Return the (x, y) coordinate for the center point of the cell that contains the specified text.  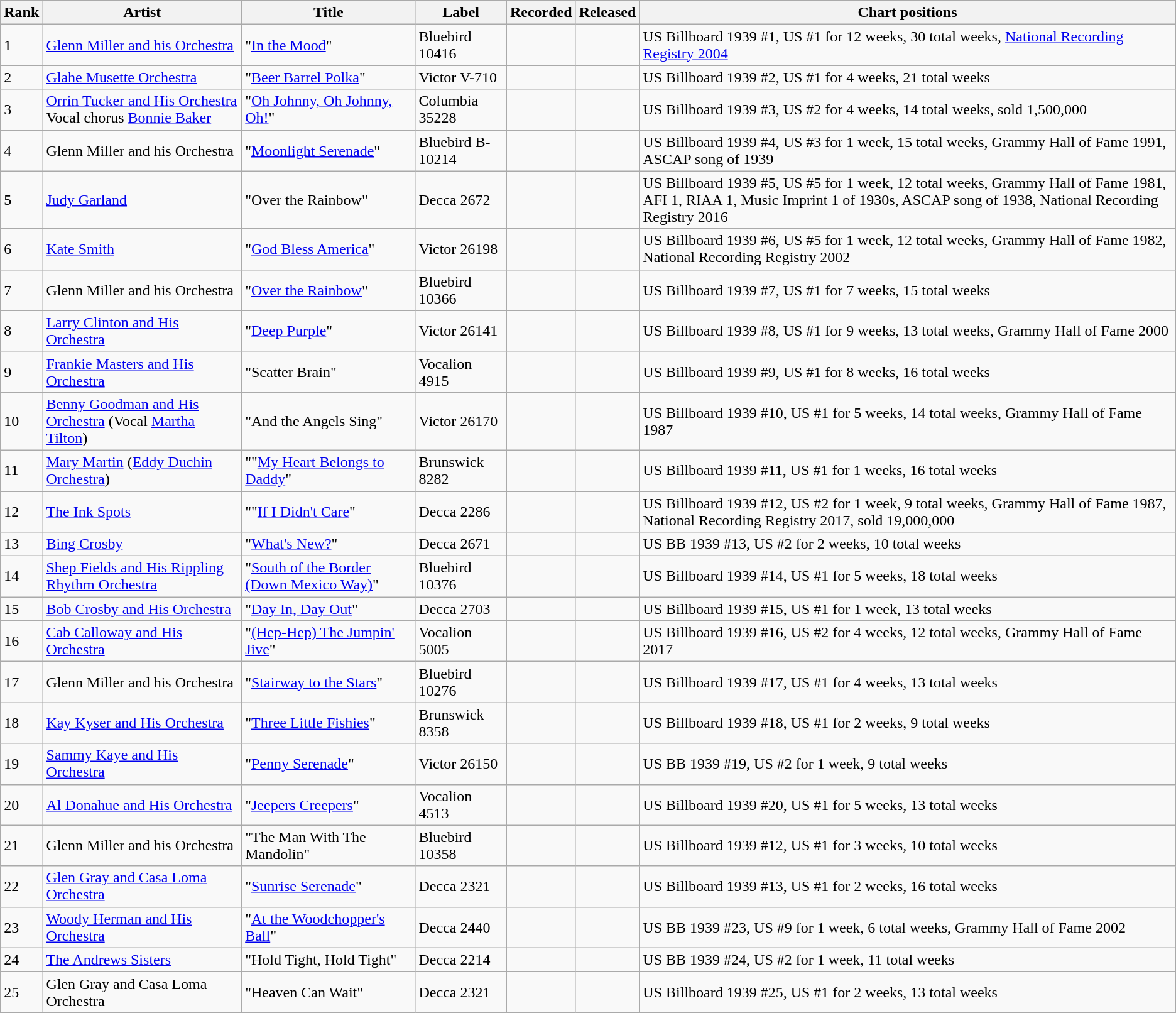
Vocalion 4513 (461, 804)
Bluebird 10276 (461, 682)
Decca 2286 (461, 512)
Orrin Tucker and His Orchestra Vocal chorus Bonnie Baker (142, 109)
Frankie Masters and His Orchestra (142, 372)
9 (21, 372)
US BB 1939 #24, US #2 for 1 week, 11 total weeks (907, 960)
"Jeepers Creepers" (329, 804)
Decca 2214 (461, 960)
"What's New?" (329, 544)
""If I Didn't Care" (329, 512)
8 (21, 331)
Chart positions (907, 13)
The Ink Spots (142, 512)
US BB 1939 #13, US #2 for 2 weeks, 10 total weeks (907, 544)
Victor V-710 (461, 77)
Shep Fields and His Rippling Rhythm Orchestra (142, 577)
"Hold Tight, Hold Tight" (329, 960)
"Beer Barrel Polka" (329, 77)
"Scatter Brain" (329, 372)
US Billboard 1939 #16, US #2 for 4 weeks, 12 total weeks, Grammy Hall of Fame 2017 (907, 641)
US Billboard 1939 #2, US #1 for 4 weeks, 21 total weeks (907, 77)
"Three Little Fishies" (329, 723)
5 (21, 200)
7 (21, 290)
"Penny Serenade" (329, 764)
"Deep Purple" (329, 331)
US Billboard 1939 #7, US #1 for 7 weeks, 15 total weeks (907, 290)
Al Donahue and His Orchestra (142, 804)
"Sunrise Serenade" (329, 886)
Bluebird 10416 (461, 45)
11 (21, 470)
Brunswick 8282 (461, 470)
Victor 26150 (461, 764)
US BB 1939 #19, US #2 for 1 week, 9 total weeks (907, 764)
US Billboard 1939 #4, US #3 for 1 week, 15 total weeks, Grammy Hall of Fame 1991, ASCAP song of 1939 (907, 151)
Decca 2671 (461, 544)
US Billboard 1939 #20, US #1 for 5 weeks, 13 total weeks (907, 804)
Bluebird 10358 (461, 846)
Brunswick 8358 (461, 723)
"And the Angels Sing" (329, 421)
US Billboard 1939 #11, US #1 for 1 weeks, 16 total weeks (907, 470)
Bing Crosby (142, 544)
Decca 2703 (461, 609)
"Moonlight Serenade" (329, 151)
12 (21, 512)
"Stairway to the Stars" (329, 682)
Bluebird 10366 (461, 290)
18 (21, 723)
US Billboard 1939 #18, US #1 for 2 weeks, 9 total weeks (907, 723)
"(Hep-Hep) The Jumpin' Jive" (329, 641)
Vocalion 4915 (461, 372)
17 (21, 682)
US Billboard 1939 #8, US #1 for 9 weeks, 13 total weeks, Grammy Hall of Fame 2000 (907, 331)
"South of the Border (Down Mexico Way)" (329, 577)
10 (21, 421)
"In the Mood" (329, 45)
23 (21, 928)
"The Man With The Mandolin" (329, 846)
US BB 1939 #23, US #9 for 1 week, 6 total weeks, Grammy Hall of Fame 2002 (907, 928)
US Billboard 1939 #15, US #1 for 1 week, 13 total weeks (907, 609)
US Billboard 1939 #13, US #1 for 2 weeks, 16 total weeks (907, 886)
"God Bless America" (329, 249)
US Billboard 1939 #14, US #1 for 5 weeks, 18 total weeks (907, 577)
4 (21, 151)
Victor 26141 (461, 331)
Title (329, 13)
1 (21, 45)
Columbia 35228 (461, 109)
Benny Goodman and His Orchestra (Vocal Martha Tilton) (142, 421)
"Day In, Day Out" (329, 609)
Released (607, 13)
3 (21, 109)
"Oh Johnny, Oh Johnny, Oh!" (329, 109)
Victor 26198 (461, 249)
The Andrews Sisters (142, 960)
19 (21, 764)
Rank (21, 13)
25 (21, 992)
US Billboard 1939 #25, US #1 for 2 weeks, 13 total weeks (907, 992)
US Billboard 1939 #6, US #5 for 1 week, 12 total weeks, Grammy Hall of Fame 1982, National Recording Registry 2002 (907, 249)
22 (21, 886)
Victor 26170 (461, 421)
Larry Clinton and His Orchestra (142, 331)
Sammy Kaye and His Orchestra (142, 764)
US Billboard 1939 #9, US #1 for 8 weeks, 16 total weeks (907, 372)
Decca 2440 (461, 928)
Bob Crosby and His Orchestra (142, 609)
13 (21, 544)
21 (21, 846)
Decca 2672 (461, 200)
6 (21, 249)
14 (21, 577)
US Billboard 1939 #1, US #1 for 12 weeks, 30 total weeks, National Recording Registry 2004 (907, 45)
Artist (142, 13)
24 (21, 960)
Bluebird 10376 (461, 577)
US Billboard 1939 #3, US #2 for 4 weeks, 14 total weeks, sold 1,500,000 (907, 109)
Bluebird B-10214 (461, 151)
20 (21, 804)
""My Heart Belongs to Daddy" (329, 470)
Vocalion 5005 (461, 641)
Kay Kyser and His Orchestra (142, 723)
Woody Herman and His Orchestra (142, 928)
Kate Smith (142, 249)
Glahe Musette Orchestra (142, 77)
2 (21, 77)
US Billboard 1939 #12, US #2 for 1 week, 9 total weeks, Grammy Hall of Fame 1987, National Recording Registry 2017, sold 19,000,000 (907, 512)
US Billboard 1939 #12, US #1 for 3 weeks, 10 total weeks (907, 846)
Judy Garland (142, 200)
Label (461, 13)
15 (21, 609)
"At the Woodchopper's Ball" (329, 928)
Cab Calloway and His Orchestra (142, 641)
US Billboard 1939 #10, US #1 for 5 weeks, 14 total weeks, Grammy Hall of Fame 1987 (907, 421)
Recorded (541, 13)
Mary Martin (Eddy Duchin Orchestra) (142, 470)
"Heaven Can Wait" (329, 992)
US Billboard 1939 #17, US #1 for 4 weeks, 13 total weeks (907, 682)
16 (21, 641)
